Locate the cell with the specified text and output its [x, y] center coordinate. 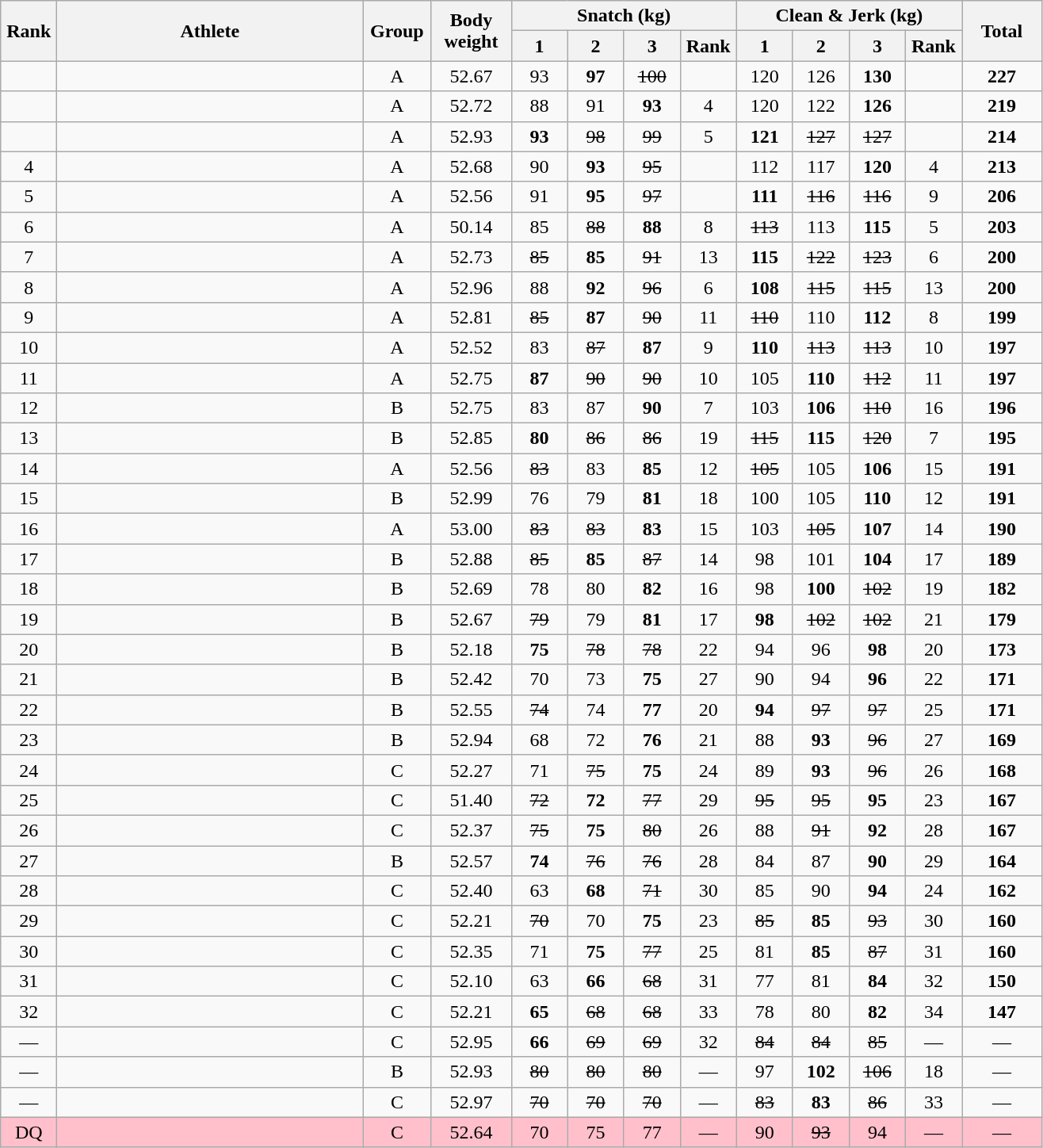
52.94 [471, 740]
111 [764, 197]
52.27 [471, 770]
130 [877, 76]
52.55 [471, 710]
107 [877, 529]
214 [1002, 136]
DQ [29, 1132]
52.85 [471, 438]
52.18 [471, 649]
99 [651, 136]
34 [934, 1012]
52.37 [471, 830]
51.40 [471, 800]
52.64 [471, 1132]
179 [1002, 619]
52.97 [471, 1102]
52.88 [471, 559]
73 [596, 679]
117 [821, 166]
164 [1002, 860]
150 [1002, 982]
52.68 [471, 166]
52.96 [471, 287]
53.00 [471, 529]
52.10 [471, 982]
52.57 [471, 860]
52.69 [471, 589]
52.52 [471, 347]
52.42 [471, 679]
169 [1002, 740]
Group [397, 31]
104 [877, 559]
52.40 [471, 891]
196 [1002, 408]
203 [1002, 227]
195 [1002, 438]
101 [821, 559]
50.14 [471, 227]
219 [1002, 106]
52.73 [471, 257]
Athlete [210, 31]
52.95 [471, 1042]
173 [1002, 649]
182 [1002, 589]
89 [764, 770]
162 [1002, 891]
52.72 [471, 106]
189 [1002, 559]
206 [1002, 197]
Snatch (kg) [624, 16]
190 [1002, 529]
52.99 [471, 499]
Total [1002, 31]
Clean & Jerk (kg) [849, 16]
121 [764, 136]
108 [764, 287]
123 [877, 257]
213 [1002, 166]
65 [539, 1012]
Body weight [471, 31]
52.81 [471, 317]
147 [1002, 1012]
52.35 [471, 951]
227 [1002, 76]
199 [1002, 317]
168 [1002, 770]
